Determine the (x, y) coordinate at the center of the cell enclosing the given text.  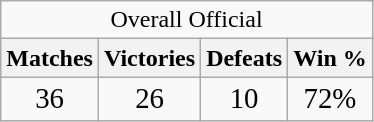
Matches (50, 58)
Defeats (244, 58)
72% (330, 99)
36 (50, 99)
10 (244, 99)
Victories (149, 58)
26 (149, 99)
Win % (330, 58)
Overall Official (187, 20)
